From the cell containing the given text, extract its center point as [X, Y] coordinate. 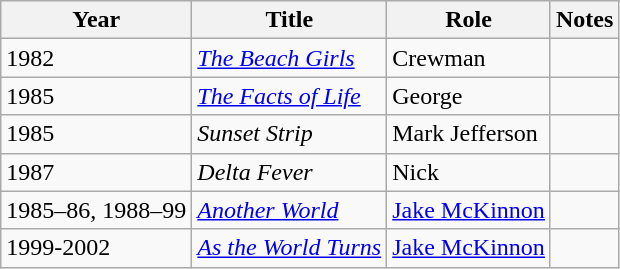
1985–86, 1988–99 [96, 210]
Notes [584, 20]
The Facts of Life [290, 96]
Year [96, 20]
Crewman [469, 58]
1987 [96, 172]
Title [290, 20]
Mark Jefferson [469, 134]
Another World [290, 210]
As the World Turns [290, 248]
Delta Fever [290, 172]
Nick [469, 172]
1982 [96, 58]
The Beach Girls [290, 58]
Role [469, 20]
George [469, 96]
1999-2002 [96, 248]
Sunset Strip [290, 134]
